Search for the cell housing the specified text and yield its (X, Y) center coordinate. 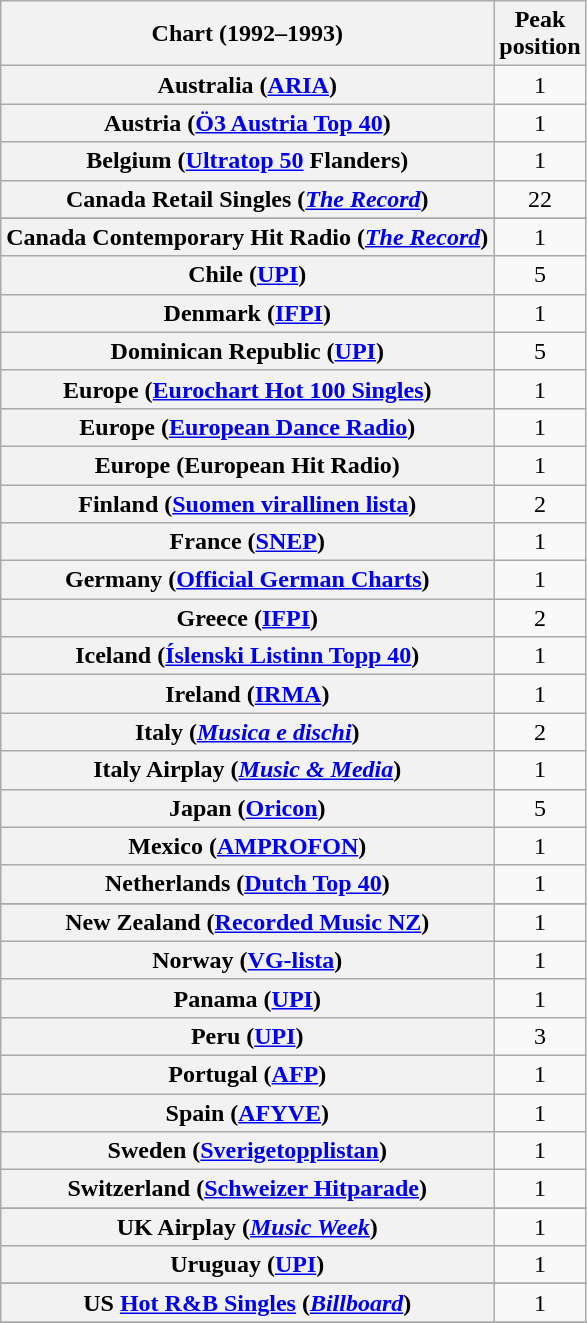
Sweden (Sverigetopplistan) (248, 1151)
Mexico (AMPROFON) (248, 846)
Italy Airplay (Music & Media) (248, 770)
Greece (IFPI) (248, 618)
Belgium (Ultratop 50 Flanders) (248, 161)
Italy (Musica e dischi) (248, 732)
Canada Retail Singles (The Record) (248, 199)
22 (540, 199)
Peru (UPI) (248, 1036)
Europe (European Dance Radio) (248, 427)
Dominican Republic (UPI) (248, 351)
France (SNEP) (248, 542)
Peakposition (540, 34)
Finland (Suomen virallinen lista) (248, 503)
New Zealand (Recorded Music NZ) (248, 922)
3 (540, 1036)
Europe (Eurochart Hot 100 Singles) (248, 389)
Australia (ARIA) (248, 85)
Uruguay (UPI) (248, 1265)
Canada Contemporary Hit Radio (The Record) (248, 237)
Ireland (IRMA) (248, 694)
Japan (Oricon) (248, 808)
Austria (Ö3 Austria Top 40) (248, 123)
US Hot R&B Singles (Billboard) (248, 1303)
Germany (Official German Charts) (248, 580)
Chart (1992–1993) (248, 34)
Netherlands (Dutch Top 40) (248, 884)
UK Airplay (Music Week) (248, 1227)
Spain (AFYVE) (248, 1113)
Switzerland (Schweizer Hitparade) (248, 1189)
Denmark (IFPI) (248, 313)
Chile (UPI) (248, 275)
Europe (European Hit Radio) (248, 465)
Panama (UPI) (248, 998)
Norway (VG-lista) (248, 960)
Iceland (Íslenski Listinn Topp 40) (248, 656)
Portugal (AFP) (248, 1074)
